From the cell containing the given text, extract its center point as (X, Y) coordinate. 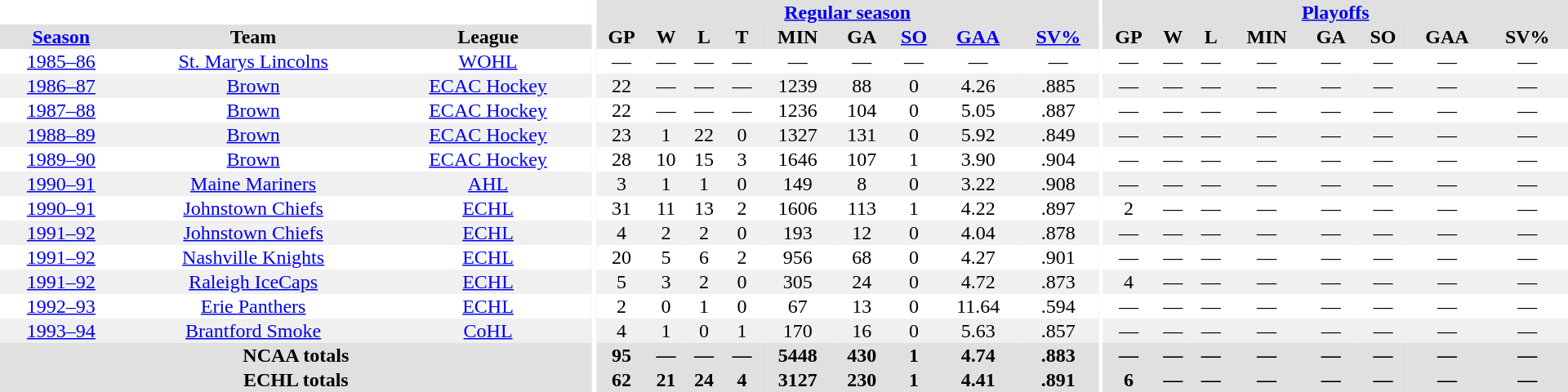
5.63 (978, 331)
10 (666, 159)
.885 (1058, 86)
5.05 (978, 110)
104 (862, 110)
4.41 (978, 380)
NCAA totals (296, 355)
4.22 (978, 208)
956 (798, 257)
430 (862, 355)
St. Marys Lincolns (253, 61)
.901 (1058, 257)
1239 (798, 86)
Playoffs (1336, 12)
Nashville Knights (253, 257)
230 (862, 380)
.594 (1058, 306)
ECHL totals (296, 380)
1646 (798, 159)
CoHL (488, 331)
.887 (1058, 110)
1236 (798, 110)
193 (798, 233)
League (488, 37)
.897 (1058, 208)
.908 (1058, 184)
.904 (1058, 159)
95 (622, 355)
62 (622, 380)
131 (862, 135)
1606 (798, 208)
1986–87 (61, 86)
.857 (1058, 331)
23 (622, 135)
4.26 (978, 86)
1987–88 (61, 110)
Brantford Smoke (253, 331)
T (742, 37)
20 (622, 257)
88 (862, 86)
15 (704, 159)
3.90 (978, 159)
1992–93 (61, 306)
16 (862, 331)
WOHL (488, 61)
.891 (1058, 380)
1989–90 (61, 159)
8 (862, 184)
4.74 (978, 355)
1993–94 (61, 331)
1327 (798, 135)
170 (798, 331)
5448 (798, 355)
305 (798, 282)
Erie Panthers (253, 306)
1988–89 (61, 135)
.873 (1058, 282)
11.64 (978, 306)
31 (622, 208)
Maine Mariners (253, 184)
12 (862, 233)
.878 (1058, 233)
107 (862, 159)
Regular season (848, 12)
AHL (488, 184)
3127 (798, 380)
1985–86 (61, 61)
149 (798, 184)
4.04 (978, 233)
113 (862, 208)
3.22 (978, 184)
Season (61, 37)
5.92 (978, 135)
Team (253, 37)
21 (666, 380)
4.27 (978, 257)
4.72 (978, 282)
Raleigh IceCaps (253, 282)
.883 (1058, 355)
11 (666, 208)
67 (798, 306)
68 (862, 257)
.849 (1058, 135)
28 (622, 159)
